Search for the cell housing the specified text and yield its [X, Y] center coordinate. 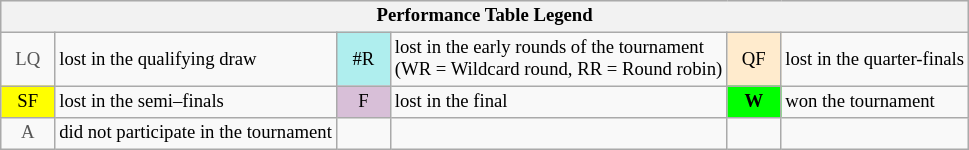
lost in the semi–finals [196, 102]
lost in the early rounds of the tournament(WR = Wildcard round, RR = Round robin) [558, 60]
A [28, 134]
lost in the qualifying draw [196, 60]
Performance Table Legend [485, 16]
SF [28, 102]
lost in the final [558, 102]
did not participate in the tournament [196, 134]
won the tournament [875, 102]
#R [363, 60]
LQ [28, 60]
lost in the quarter-finals [875, 60]
F [363, 102]
QF [754, 60]
W [754, 102]
